Determine the [x, y] coordinate at the center of the cell enclosing the given text.  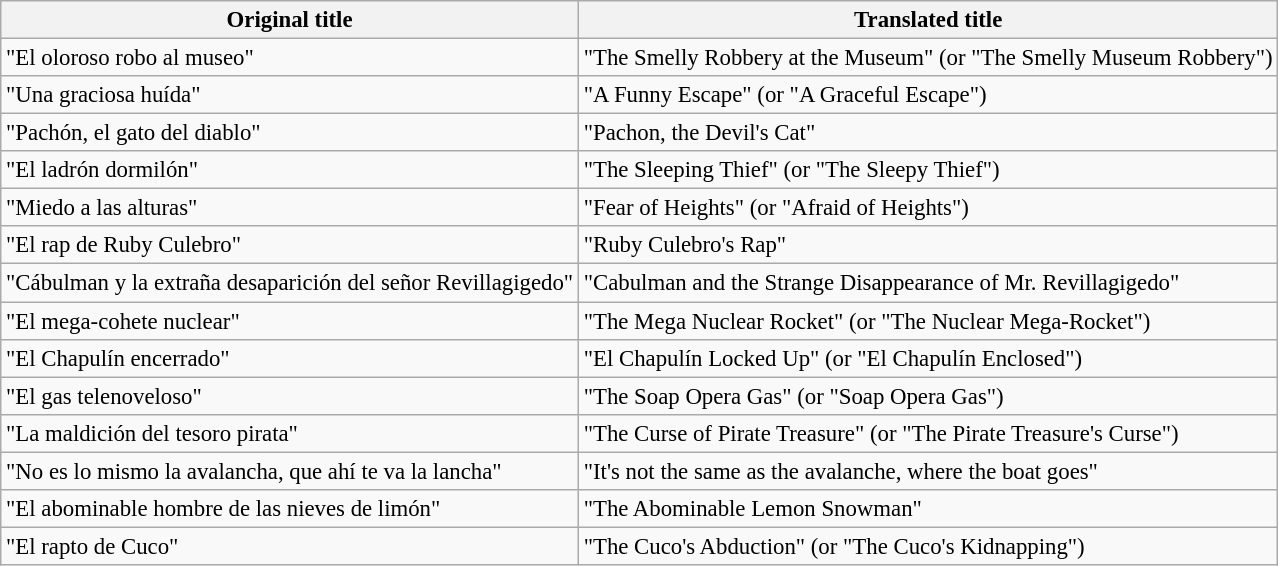
"Pachon, the Devil's Cat" [928, 133]
"Fear of Heights" (or "Afraid of Heights") [928, 208]
"No es lo mismo la avalancha, que ahí te va la lancha" [290, 471]
"El Chapulín Locked Up" (or "El Chapulín Enclosed") [928, 358]
"The Soap Opera Gas" (or "Soap Opera Gas") [928, 396]
"The Sleeping Thief" (or "The Sleepy Thief") [928, 170]
"El oloroso robo al museo" [290, 58]
"El rap de Ruby Culebro" [290, 245]
"The Abominable Lemon Snowman" [928, 509]
"La maldición del tesoro pirata" [290, 433]
"Cábulman y la extraña desaparición del señor Revillagigedo" [290, 283]
"Una graciosa huída" [290, 95]
"El ladrón dormilón" [290, 170]
"Cabulman and the Strange Disappearance of Mr. Revillagigedo" [928, 283]
Original title [290, 20]
"The Cuco's Abduction" (or "The Cuco's Kidnapping") [928, 546]
"El mega-cohete nuclear" [290, 321]
"El Chapulín encerrado" [290, 358]
"El gas telenoveloso" [290, 396]
"It's not the same as the avalanche, where the boat goes" [928, 471]
"Pachón, el gato del diablo" [290, 133]
"A Funny Escape" (or "A Graceful Escape") [928, 95]
"Ruby Culebro's Rap" [928, 245]
"The Smelly Robbery at the Museum" (or "The Smelly Museum Robbery") [928, 58]
Translated title [928, 20]
"El abominable hombre de las nieves de limón" [290, 509]
"The Mega Nuclear Rocket" (or "The Nuclear Mega-Rocket") [928, 321]
"The Curse of Pirate Treasure" (or "The Pirate Treasure's Curse") [928, 433]
"Miedo a las alturas" [290, 208]
"El rapto de Cuco" [290, 546]
